Detect which cell encompasses the target text, then output its [x, y] center coordinate. 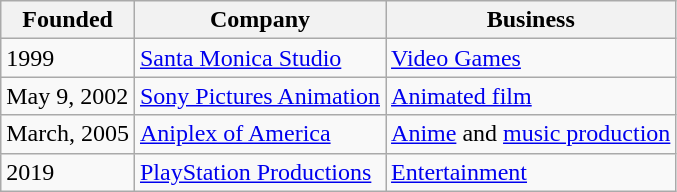
Founded [68, 20]
PlayStation Productions [260, 172]
Business [531, 20]
Company [260, 20]
Video Games [531, 58]
Aniplex of America [260, 134]
2019 [68, 172]
1999 [68, 58]
May 9, 2002 [68, 96]
March, 2005 [68, 134]
Animated film [531, 96]
Anime and music production [531, 134]
Sony Pictures Animation [260, 96]
Santa Monica Studio [260, 58]
Entertainment [531, 172]
